Search for the cell housing the specified text and yield its (x, y) center coordinate. 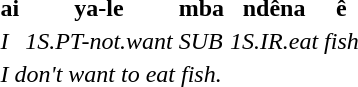
SUB (201, 41)
1S.IR.eat (274, 41)
1S.PT-not.want (100, 41)
